Extract the (X, Y) coordinate from the center of the cell holding the provided text.  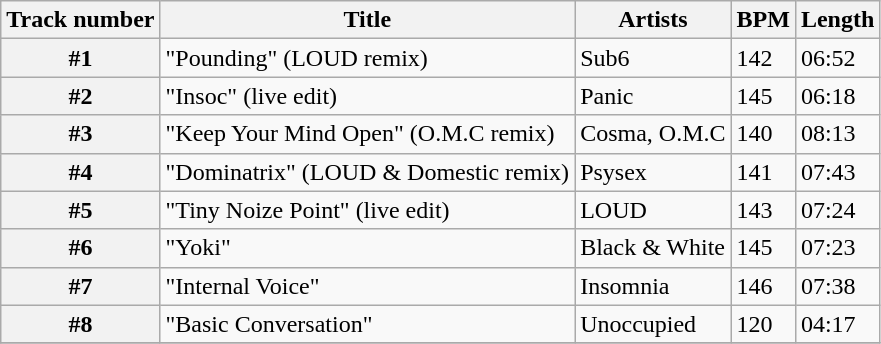
Psysex (653, 172)
"Yoki" (368, 248)
142 (763, 58)
04:17 (837, 324)
Panic (653, 96)
Artists (653, 20)
#2 (80, 96)
"Internal Voice" (368, 286)
#5 (80, 210)
"Insoc" (live edit) (368, 96)
"Keep Your Mind Open" (O.M.C remix) (368, 134)
120 (763, 324)
Length (837, 20)
07:43 (837, 172)
"Tiny Noize Point" (live edit) (368, 210)
Insomnia (653, 286)
#8 (80, 324)
143 (763, 210)
07:24 (837, 210)
#6 (80, 248)
07:23 (837, 248)
Unoccupied (653, 324)
LOUD (653, 210)
06:52 (837, 58)
"Basic Conversation" (368, 324)
#4 (80, 172)
08:13 (837, 134)
"Dominatrix" (LOUD & Domestic remix) (368, 172)
146 (763, 286)
Track number (80, 20)
#7 (80, 286)
Title (368, 20)
BPM (763, 20)
"Pounding" (LOUD remix) (368, 58)
Sub6 (653, 58)
#3 (80, 134)
Black & White (653, 248)
07:38 (837, 286)
#1 (80, 58)
Cosma, O.M.C (653, 134)
141 (763, 172)
06:18 (837, 96)
140 (763, 134)
